Capture the cell that displays the provided text and extract its [X, Y] central coordinate. 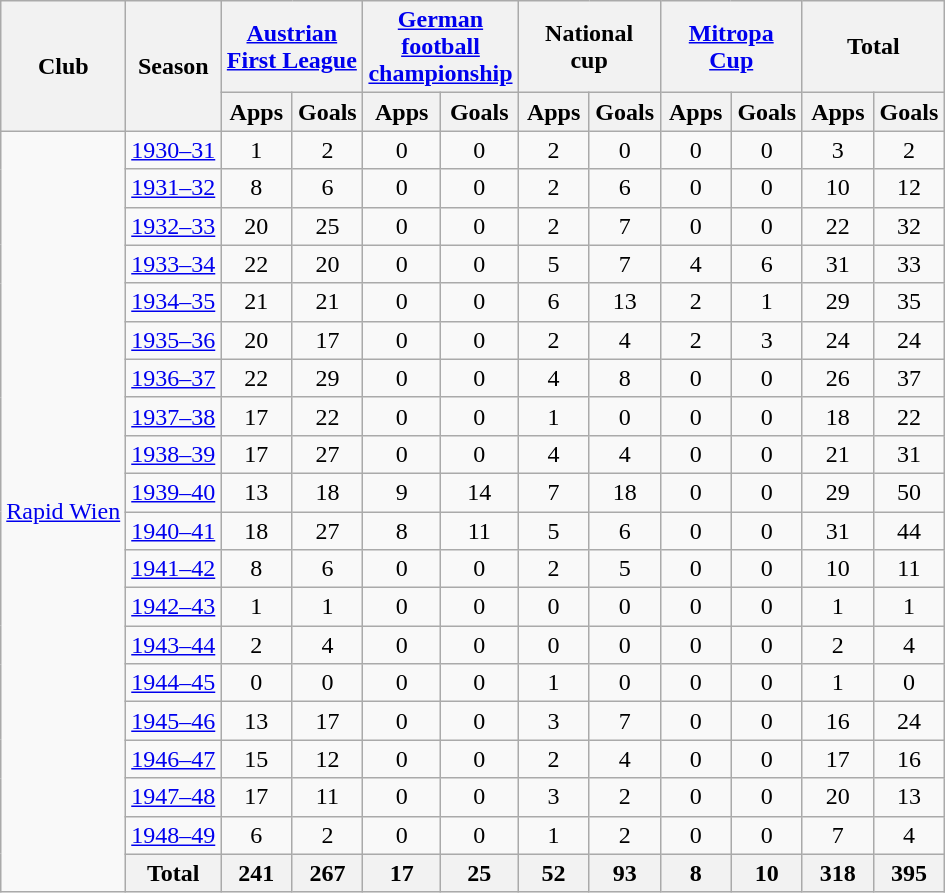
35 [908, 302]
37 [908, 378]
Austrian First League [292, 47]
395 [908, 873]
Season [174, 66]
1938–39 [174, 454]
1944–45 [174, 683]
National cup [589, 47]
1930–31 [174, 150]
267 [328, 873]
318 [838, 873]
German football championship [440, 47]
1935–36 [174, 340]
44 [908, 531]
Club [64, 66]
241 [256, 873]
14 [479, 492]
1941–42 [174, 569]
15 [256, 759]
26 [838, 378]
1942–43 [174, 607]
1945–46 [174, 721]
1937–38 [174, 416]
1943–44 [174, 645]
1936–37 [174, 378]
1932–33 [174, 226]
1934–35 [174, 302]
52 [554, 873]
1947–48 [174, 797]
9 [402, 492]
1939–40 [174, 492]
Rapid Wien [64, 512]
Mitropa Cup [731, 47]
50 [908, 492]
1931–32 [174, 188]
93 [624, 873]
1940–41 [174, 531]
1948–49 [174, 835]
33 [908, 264]
32 [908, 226]
1946–47 [174, 759]
1933–34 [174, 264]
